Scan for the cell matching the given text and deliver its [X, Y] coordinate at center. 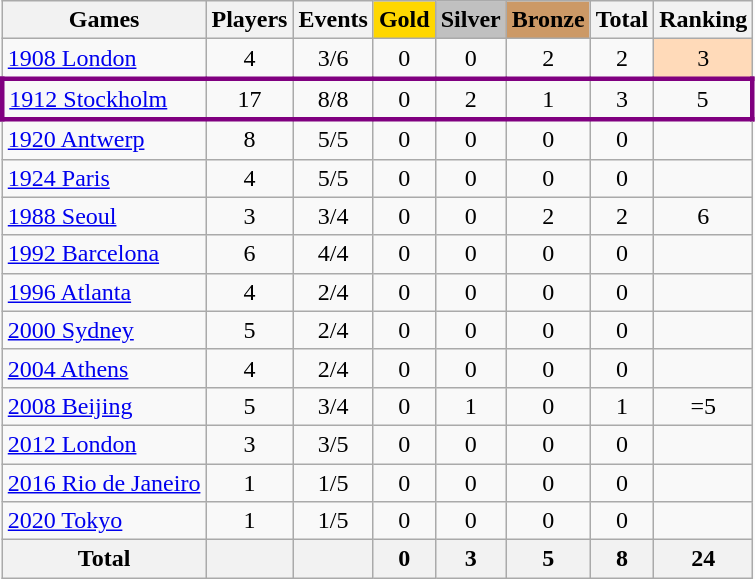
2008 Beijing [104, 406]
2012 London [104, 444]
24 [704, 559]
Silver [470, 20]
1920 Antwerp [104, 139]
Gold [404, 20]
1988 Seoul [104, 216]
Events [333, 20]
1908 London [104, 59]
2016 Rio de Janeiro [104, 483]
=5 [704, 406]
1992 Barcelona [104, 254]
1912 Stockholm [104, 98]
3/5 [333, 444]
17 [250, 98]
4/4 [333, 254]
Games [104, 20]
Bronze [548, 20]
3/6 [333, 59]
2020 Tokyo [104, 521]
2004 Athens [104, 368]
1996 Atlanta [104, 292]
2000 Sydney [104, 330]
8/8 [333, 98]
Ranking [704, 20]
1924 Paris [104, 178]
Players [250, 20]
